Pinpoint the cell where the given text exists, returning its (x, y) midpoint coordinate. 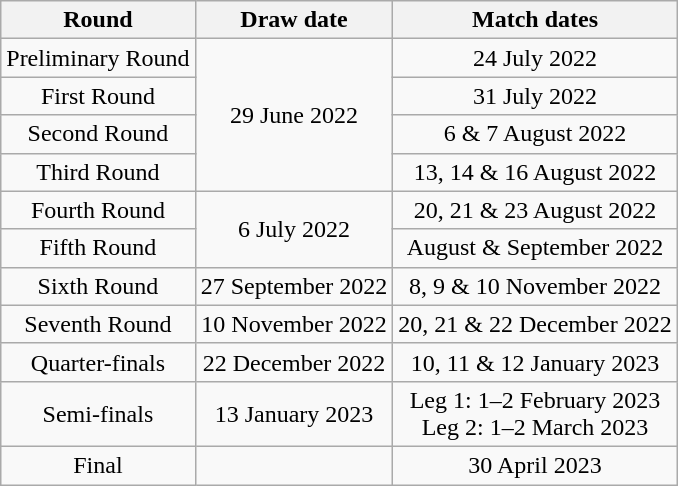
Fourth Round (98, 210)
20, 21 & 22 December 2022 (535, 324)
6 July 2022 (294, 229)
Round (98, 20)
First Round (98, 96)
31 July 2022 (535, 96)
August & September 2022 (535, 248)
Sixth Round (98, 286)
13, 14 & 16 August 2022 (535, 172)
Match dates (535, 20)
27 September 2022 (294, 286)
13 January 2023 (294, 414)
30 April 2023 (535, 465)
29 June 2022 (294, 115)
20, 21 & 23 August 2022 (535, 210)
6 & 7 August 2022 (535, 134)
Fifth Round (98, 248)
Quarter-finals (98, 362)
Semi-finals (98, 414)
Second Round (98, 134)
24 July 2022 (535, 58)
Draw date (294, 20)
Seventh Round (98, 324)
Leg 1: 1–2 February 2023Leg 2: 1–2 March 2023 (535, 414)
Third Round (98, 172)
10 November 2022 (294, 324)
Final (98, 465)
8, 9 & 10 November 2022 (535, 286)
10, 11 & 12 January 2023 (535, 362)
Preliminary Round (98, 58)
22 December 2022 (294, 362)
